Return the [X, Y] coordinate for the center point of the cell that contains the specified text.  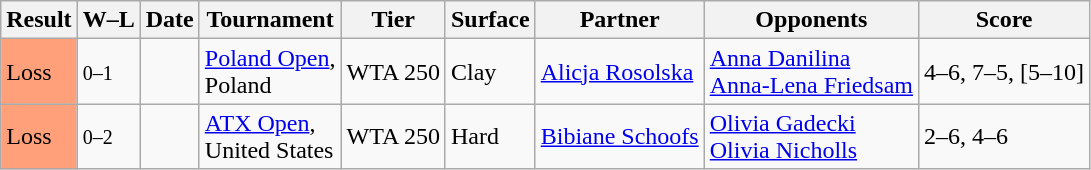
Clay [490, 72]
Score [1004, 20]
0–2 [108, 136]
Bibiane Schoofs [620, 136]
Result [39, 20]
Tier [393, 20]
Alicja Rosolska [620, 72]
Tournament [270, 20]
2–6, 4–6 [1004, 136]
Olivia Gadecki Olivia Nicholls [811, 136]
Anna Danilina Anna-Lena Friedsam [811, 72]
Poland Open, Poland [270, 72]
Surface [490, 20]
Hard [490, 136]
Date [170, 20]
4–6, 7–5, [5–10] [1004, 72]
Opponents [811, 20]
W–L [108, 20]
Partner [620, 20]
ATX Open, United States [270, 136]
0–1 [108, 72]
